Extract the (x, y) coordinate from the center of the cell holding the provided text.  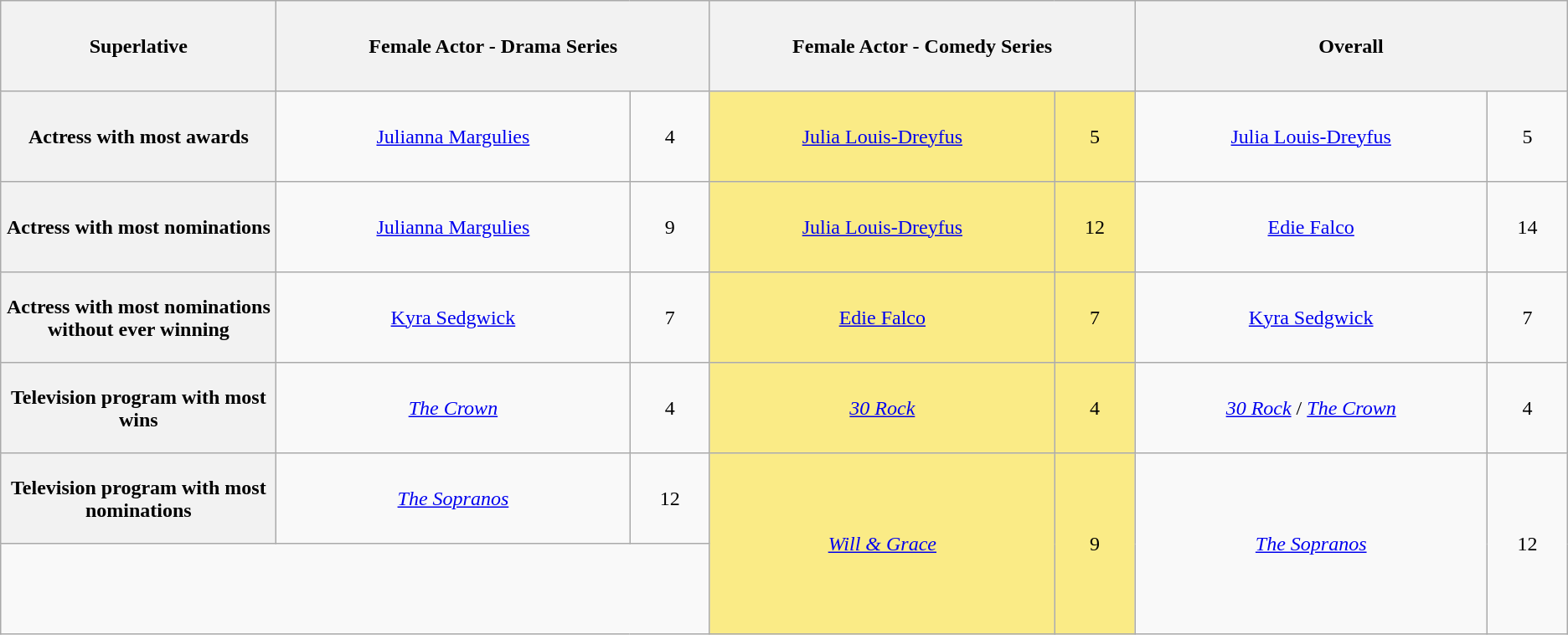
Female Actor - Comedy Series (921, 46)
Will & Grace (882, 544)
Television program with most wins (139, 408)
30 Rock (882, 408)
14 (1528, 227)
30 Rock / The Crown (1312, 408)
Female Actor - Drama Series (493, 46)
The Crown (453, 408)
Actress with most nominations (139, 227)
Actress with most awards (139, 137)
Actress with most nominations without ever winning (139, 317)
Television program with most nominations (139, 498)
Overall (1351, 46)
Superlative (139, 46)
